Capture the cell that displays the provided text and extract its [X, Y] central coordinate. 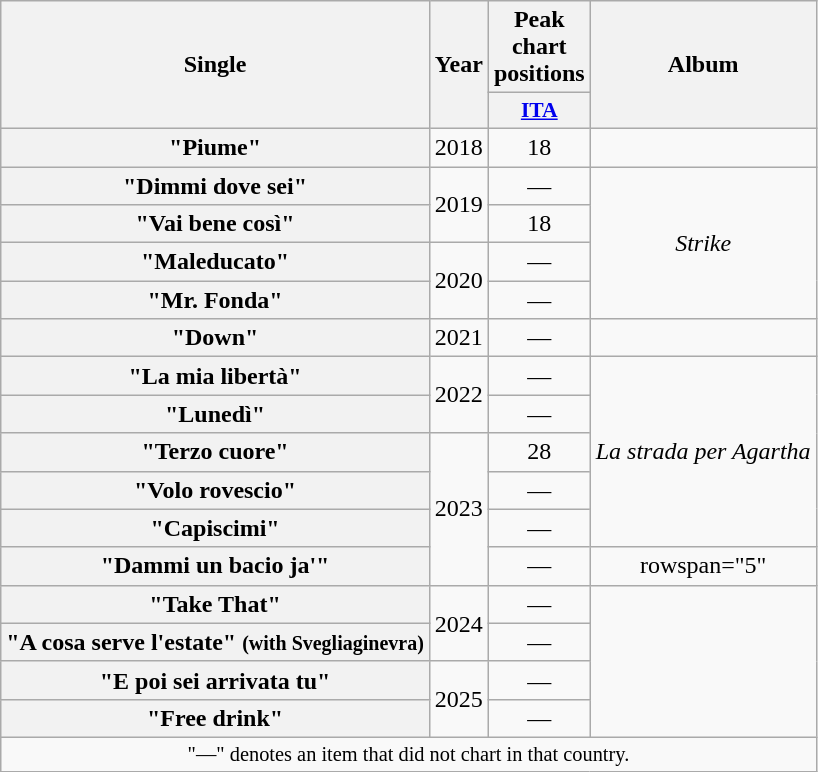
"Lunedì" [216, 414]
2025 [458, 699]
"Take That" [216, 604]
2020 [458, 281]
Year [458, 65]
"Maleducato" [216, 262]
2018 [458, 147]
2019 [458, 204]
"—" denotes an item that did not chart in that country. [408, 754]
2022 [458, 395]
"Dimmi dove sei" [216, 185]
2021 [458, 338]
2024 [458, 623]
Single [216, 65]
"A cosa serve l'estate" (with Svegliaginevra) [216, 642]
2023 [458, 509]
"Mr. Fonda" [216, 300]
Album [703, 65]
"La mia libertà" [216, 376]
"Vai bene così" [216, 224]
"Free drink" [216, 718]
"Piume" [216, 147]
"Dammi un bacio ja'" [216, 566]
Peak chart positions [539, 47]
rowspan="5" [703, 566]
"Volo rovescio" [216, 490]
"Down" [216, 338]
28 [539, 452]
Strike [703, 242]
"Terzo cuore" [216, 452]
"Capiscimi" [216, 528]
La strada per Agartha [703, 452]
ITA [539, 111]
"E poi sei arrivata tu" [216, 680]
